Extract the (X, Y) coordinate from the center of the cell holding the provided text.  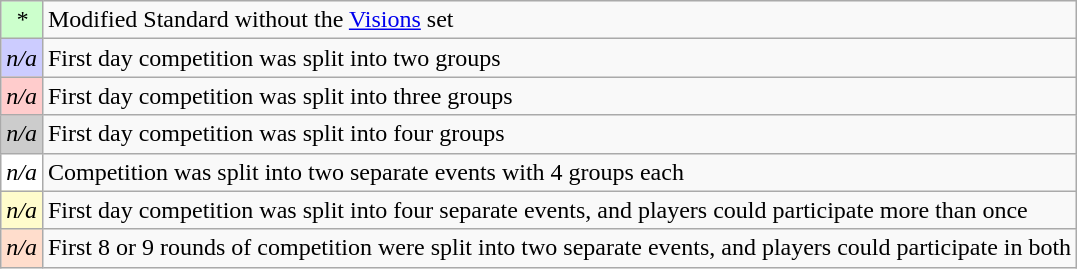
First day competition was split into four separate events, and players could participate more than once (559, 210)
First day competition was split into four groups (559, 134)
Competition was split into two separate events with 4 groups each (559, 172)
Modified Standard without the Visions set (559, 20)
First day competition was split into two groups (559, 58)
* (22, 20)
First 8 or 9 rounds of competition were split into two separate events, and players could participate in both (559, 248)
First day competition was split into three groups (559, 96)
